Detect which cell encompasses the target text, then output its (X, Y) center coordinate. 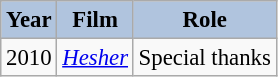
2010 (29, 58)
Hesher (95, 58)
Role (204, 20)
Year (29, 20)
Film (95, 20)
Special thanks (204, 58)
